For the text-containing cell, return its midpoint in [x, y] coordinate format. 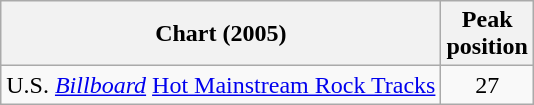
27 [487, 85]
U.S. Billboard Hot Mainstream Rock Tracks [221, 85]
Chart (2005) [221, 34]
Peakposition [487, 34]
